Return [X, Y] of the center of cell containing provided text 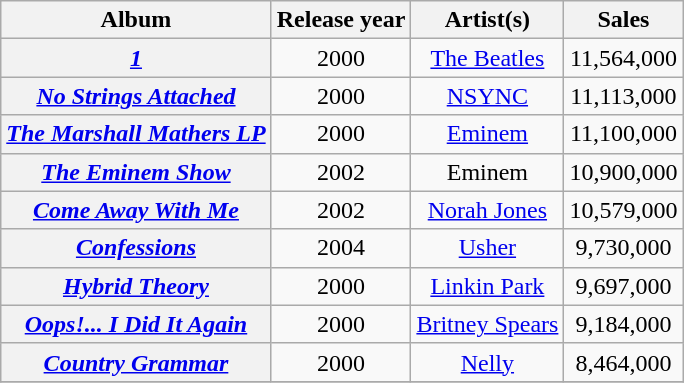
9,697,000 [624, 286]
Britney Spears [488, 324]
Usher [488, 248]
The Marshall Mathers LP [136, 134]
Norah Jones [488, 210]
11,564,000 [624, 58]
Hybrid Theory [136, 286]
Release year [341, 20]
8,464,000 [624, 362]
The Eminem Show [136, 172]
10,900,000 [624, 172]
9,730,000 [624, 248]
2004 [341, 248]
NSYNC [488, 96]
Come Away With Me [136, 210]
The Beatles [488, 58]
Country Grammar [136, 362]
10,579,000 [624, 210]
11,113,000 [624, 96]
11,100,000 [624, 134]
1 [136, 58]
9,184,000 [624, 324]
Nelly [488, 362]
Confessions [136, 248]
Linkin Park [488, 286]
No Strings Attached [136, 96]
Sales [624, 20]
Album [136, 20]
Artist(s) [488, 20]
Oops!... I Did It Again [136, 324]
